Extract the [x, y] coordinate from the center of the cell holding the provided text.  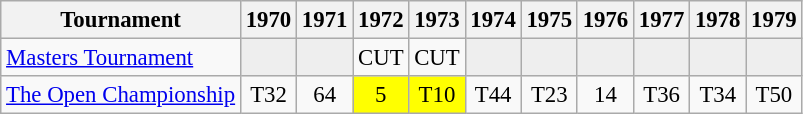
1971 [325, 20]
T44 [493, 95]
14 [605, 95]
5 [381, 95]
Tournament [121, 20]
T34 [718, 95]
1974 [493, 20]
T10 [437, 95]
The Open Championship [121, 95]
T32 [268, 95]
64 [325, 95]
1977 [661, 20]
1975 [549, 20]
1972 [381, 20]
T36 [661, 95]
1976 [605, 20]
1970 [268, 20]
1973 [437, 20]
T23 [549, 95]
T50 [774, 95]
Masters Tournament [121, 58]
1979 [774, 20]
1978 [718, 20]
